Determine the (x, y) coordinate at the center of the cell enclosing the given text.  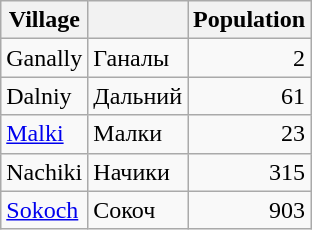
Ганалы (138, 58)
Malki (44, 134)
Sokoch (44, 210)
2 (250, 58)
Сокоч (138, 210)
Dalniy (44, 96)
Малки (138, 134)
Nachiki (44, 172)
Population (250, 20)
61 (250, 96)
Village (44, 20)
315 (250, 172)
23 (250, 134)
903 (250, 210)
Ganally (44, 58)
Дальний (138, 96)
Начики (138, 172)
